Identify which cell holds the provided text, then report its (x, y) central coordinate. 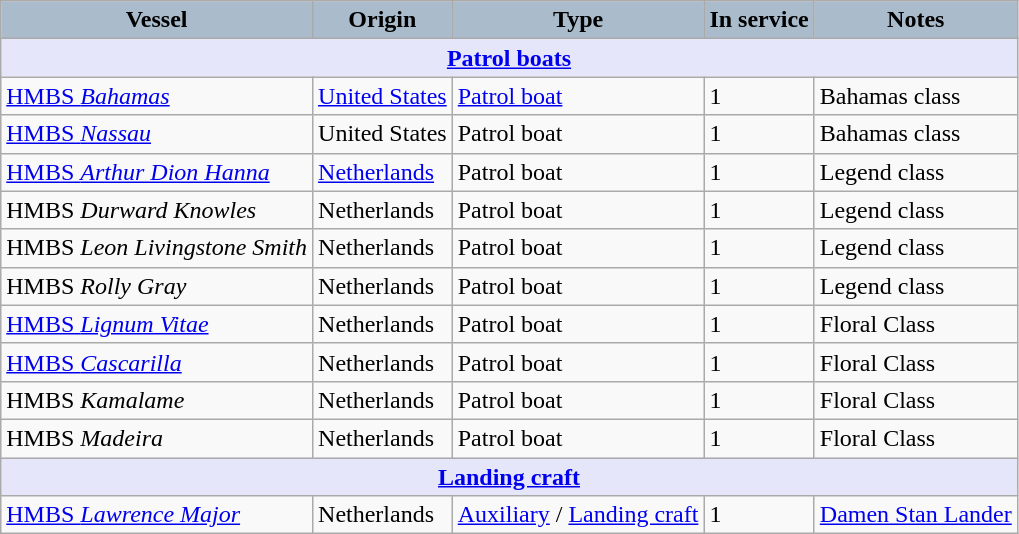
HMBS Bahamas (157, 96)
Origin (383, 20)
HMBS Lawrence Major (157, 515)
HMBS Arthur Dion Hanna (157, 172)
In service (759, 20)
HMBS Leon Livingstone Smith (157, 248)
Notes (916, 20)
HMBS Lignum Vitae (157, 324)
HMBS Rolly Gray (157, 286)
Type (578, 20)
HMBS Kamalame (157, 400)
Patrol boats (510, 58)
Damen Stan Lander (916, 515)
HMBS Madeira (157, 438)
HMBS Nassau (157, 134)
Vessel (157, 20)
Landing craft (510, 477)
HMBS Durward Knowles (157, 210)
HMBS Cascarilla (157, 362)
Auxiliary / Landing craft (578, 515)
